Extract the (x, y) coordinate from the center of the cell holding the provided text.  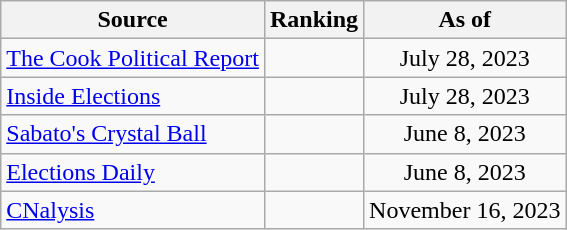
Elections Daily (133, 172)
Source (133, 20)
November 16, 2023 (465, 210)
CNalysis (133, 210)
Inside Elections (133, 96)
Ranking (314, 20)
As of (465, 20)
The Cook Political Report (133, 58)
Sabato's Crystal Ball (133, 134)
